Return the (X, Y) coordinate for the center point of the cell that contains the specified text.  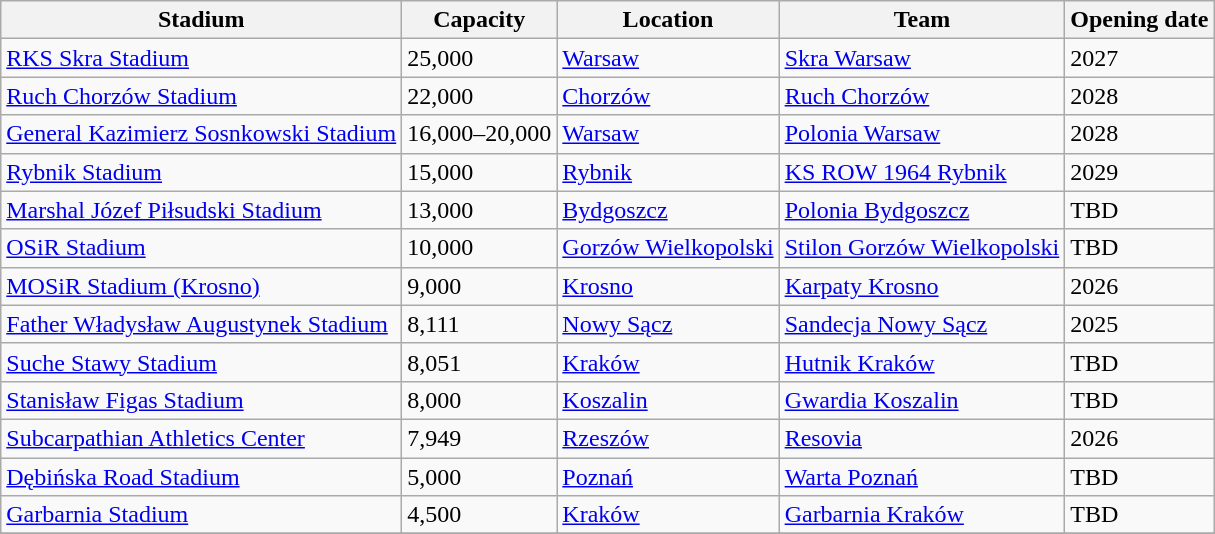
15,000 (480, 172)
Suche Stawy Stadium (202, 362)
Chorzów (668, 96)
9,000 (480, 286)
RKS Skra Stadium (202, 58)
Resovia (922, 438)
25,000 (480, 58)
10,000 (480, 248)
OSiR Stadium (202, 248)
MOSiR Stadium (Krosno) (202, 286)
Sandecja Nowy Sącz (922, 324)
KS ROW 1964 Rybnik (922, 172)
Karpaty Krosno (922, 286)
Gwardia Koszalin (922, 400)
8,111 (480, 324)
Polonia Warsaw (922, 134)
General Kazimierz Sosnkowski Stadium (202, 134)
Rzeszów (668, 438)
22,000 (480, 96)
Marshal Józef Piłsudski Stadium (202, 210)
16,000–20,000 (480, 134)
Capacity (480, 20)
Nowy Sącz (668, 324)
Father Władysław Augustynek Stadium (202, 324)
8,000 (480, 400)
2027 (1140, 58)
Rybnik Stadium (202, 172)
4,500 (480, 515)
8,051 (480, 362)
Poznań (668, 477)
Polonia Bydgoszcz (922, 210)
2029 (1140, 172)
Team (922, 20)
Stilon Gorzów Wielkopolski (922, 248)
Location (668, 20)
Krosno (668, 286)
Subcarpathian Athletics Center (202, 438)
Ruch Chorzów (922, 96)
Garbarnia Kraków (922, 515)
Gorzów Wielkopolski (668, 248)
7,949 (480, 438)
13,000 (480, 210)
Stanisław Figas Stadium (202, 400)
Ruch Chorzów Stadium (202, 96)
Warta Poznań (922, 477)
Stadium (202, 20)
Garbarnia Stadium (202, 515)
Skra Warsaw (922, 58)
Rybnik (668, 172)
Opening date (1140, 20)
5,000 (480, 477)
Koszalin (668, 400)
Bydgoszcz (668, 210)
Dębińska Road Stadium (202, 477)
Hutnik Kraków (922, 362)
2025 (1140, 324)
